Return the (x, y) coordinate for the center point of the cell that contains the specified text.  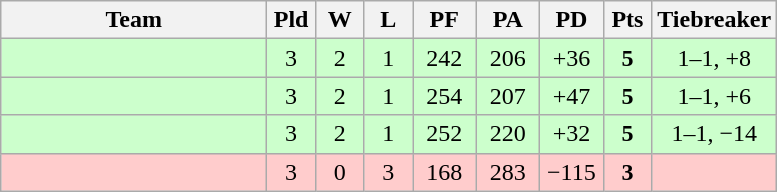
+47 (572, 96)
Pts (628, 20)
254 (444, 96)
252 (444, 134)
Tiebreaker (714, 20)
220 (508, 134)
0 (340, 172)
+32 (572, 134)
+36 (572, 58)
Pld (292, 20)
Team (134, 20)
PD (572, 20)
1–1, −14 (714, 134)
242 (444, 58)
1–1, +8 (714, 58)
1–1, +6 (714, 96)
PF (444, 20)
206 (508, 58)
−115 (572, 172)
W (340, 20)
207 (508, 96)
283 (508, 172)
PA (508, 20)
L (388, 20)
168 (444, 172)
